Pinpoint the cell where the given text exists, returning its (X, Y) midpoint coordinate. 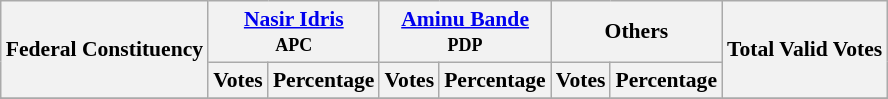
Aminu BandePDP (464, 32)
Federal Constituency (104, 50)
Nasir IdrisAPC (294, 32)
Others (636, 32)
Total Valid Votes (804, 50)
